Identify which cell holds the provided text, then report its (X, Y) central coordinate. 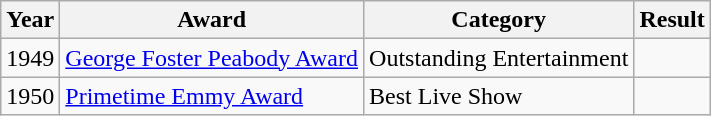
Category (499, 20)
1950 (30, 96)
Result (672, 20)
Primetime Emmy Award (212, 96)
Award (212, 20)
Outstanding Entertainment (499, 58)
1949 (30, 58)
Best Live Show (499, 96)
George Foster Peabody Award (212, 58)
Year (30, 20)
